Identify which cell holds the provided text, then report its (x, y) central coordinate. 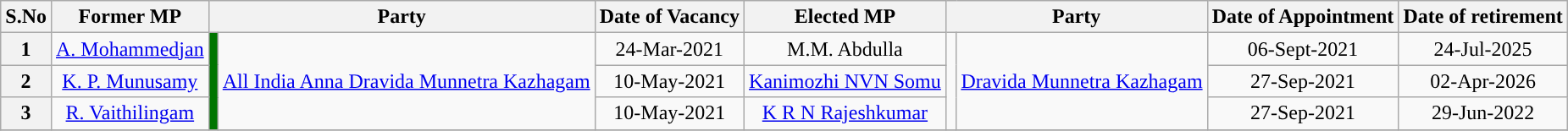
24-Jul-2025 (1482, 49)
02-Apr-2026 (1482, 81)
A. Mohammedjan (130, 49)
1 (26, 49)
S.No (26, 17)
29-Jun-2022 (1482, 113)
Elected MP (845, 17)
Date of Vacancy (669, 17)
M.M. Abdulla (845, 49)
06-Sept-2021 (1303, 49)
Date of Appointment (1303, 17)
Former MP (130, 17)
24-Mar-2021 (669, 49)
Kanimozhi NVN Somu (845, 81)
All India Anna Dravida Munnetra Kazhagam (407, 81)
K. P. Munusamy (130, 81)
R. Vaithilingam (130, 113)
Date of retirement (1482, 17)
3 (26, 113)
Dravida Munnetra Kazhagam (1082, 81)
2 (26, 81)
K R N Rajeshkumar (845, 113)
